Capture the cell that displays the provided text and extract its (X, Y) central coordinate. 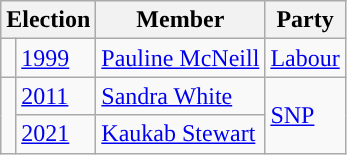
Member (180, 20)
Election (48, 20)
Kaukab Stewart (180, 134)
SNP (305, 115)
1999 (56, 58)
Sandra White (180, 96)
Labour (305, 58)
Party (305, 20)
2021 (56, 134)
2011 (56, 96)
Pauline McNeill (180, 58)
